Locate the cell with the specified text and output its (x, y) center coordinate. 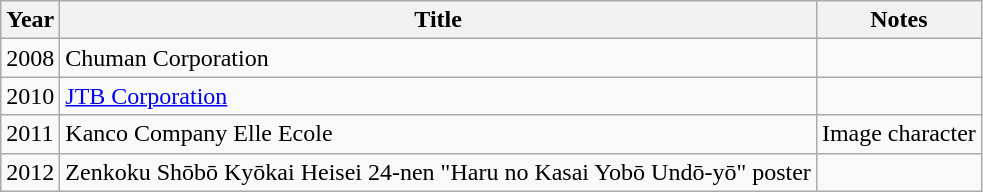
Year (30, 20)
Chuman Corporation (438, 58)
2011 (30, 134)
Notes (898, 20)
Image character (898, 134)
Kanco Company Elle Ecole (438, 134)
2008 (30, 58)
Zenkoku Shōbō Kyōkai Heisei 24-nen "Haru no Kasai Yobō Undō-yō" poster (438, 172)
2010 (30, 96)
2012 (30, 172)
JTB Corporation (438, 96)
Title (438, 20)
